Determine the (X, Y) coordinate at the center of the cell enclosing the given text.  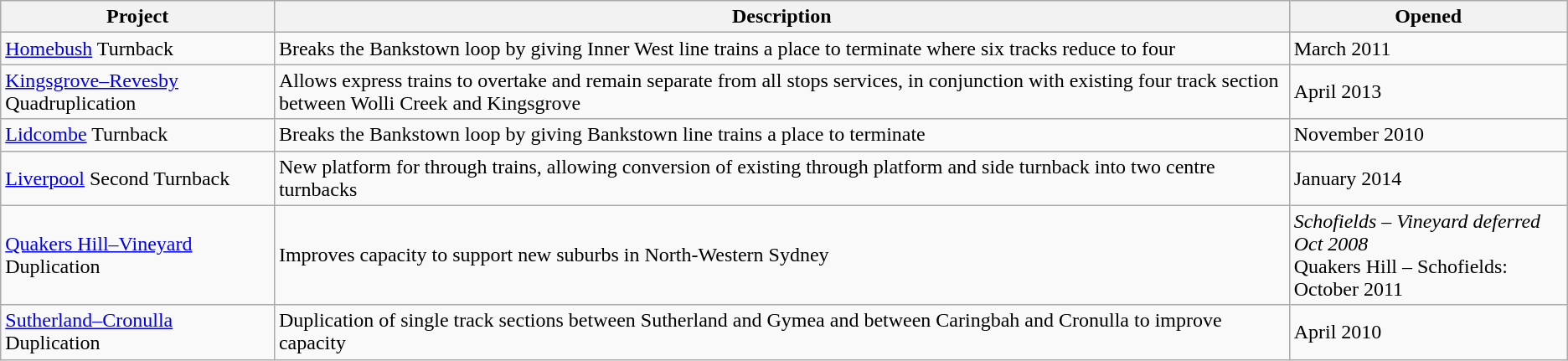
Homebush Turnback (137, 49)
Project (137, 17)
Kingsgrove–Revesby Quadruplication (137, 92)
April 2010 (1428, 332)
March 2011 (1428, 49)
Description (781, 17)
November 2010 (1428, 135)
Lidcombe Turnback (137, 135)
Sutherland–Cronulla Duplication (137, 332)
Improves capacity to support new suburbs in North-Western Sydney (781, 255)
Opened (1428, 17)
New platform for through trains, allowing conversion of existing through platform and side turnback into two centre turnbacks (781, 178)
Duplication of single track sections between Sutherland and Gymea and between Caringbah and Cronulla to improve capacity (781, 332)
Quakers Hill–Vineyard Duplication (137, 255)
April 2013 (1428, 92)
Schofields – Vineyard deferred Oct 2008Quakers Hill – Schofields: October 2011 (1428, 255)
Breaks the Bankstown loop by giving Inner West line trains a place to terminate where six tracks reduce to four (781, 49)
January 2014 (1428, 178)
Breaks the Bankstown loop by giving Bankstown line trains a place to terminate (781, 135)
Liverpool Second Turnback (137, 178)
